Scan for the cell matching the given text and deliver its (X, Y) coordinate at center. 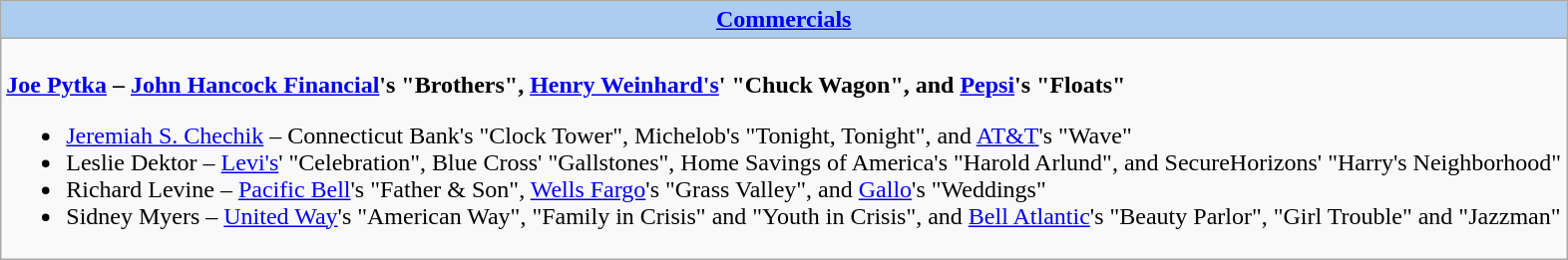
Commercials (784, 20)
